Extract the (X, Y) coordinate from the center of the cell holding the provided text.  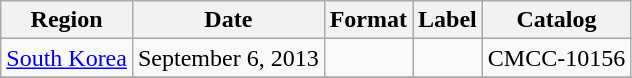
Label (448, 20)
Format (368, 20)
South Korea (67, 58)
Region (67, 20)
Date (228, 20)
September 6, 2013 (228, 58)
Catalog (556, 20)
CMCC-10156 (556, 58)
